Return the [x, y] coordinate for the center point of the cell that contains the specified text.  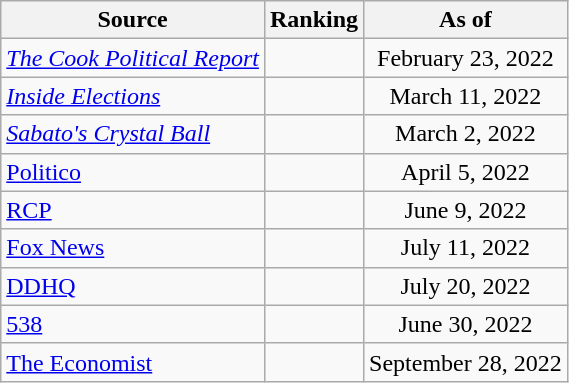
April 5, 2022 [466, 172]
Ranking [314, 20]
RCP [133, 210]
Politico [133, 172]
Inside Elections [133, 96]
March 11, 2022 [466, 96]
June 30, 2022 [466, 324]
The Economist [133, 362]
Fox News [133, 248]
September 28, 2022 [466, 362]
February 23, 2022 [466, 58]
July 11, 2022 [466, 248]
538 [133, 324]
As of [466, 20]
June 9, 2022 [466, 210]
Sabato's Crystal Ball [133, 134]
July 20, 2022 [466, 286]
The Cook Political Report [133, 58]
DDHQ [133, 286]
Source [133, 20]
March 2, 2022 [466, 134]
